Output the [X, Y] coordinate of the center of the cell containing the given text.  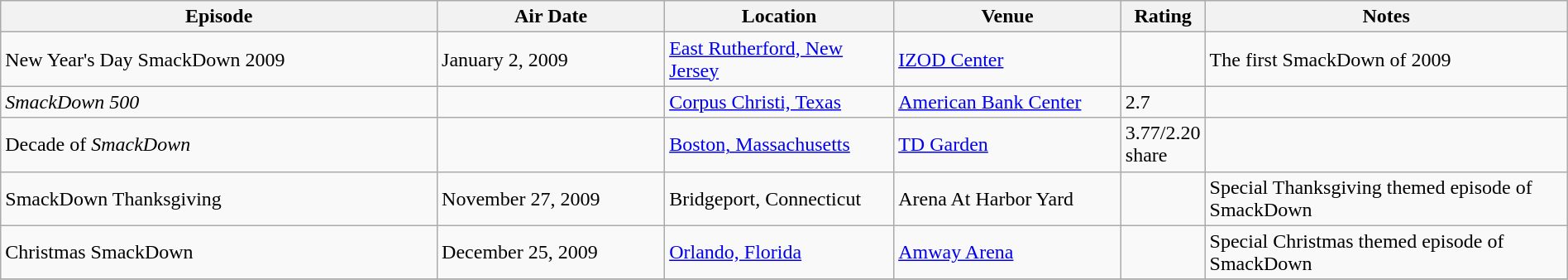
Episode [219, 17]
Boston, Massachusetts [779, 144]
East Rutherford, New Jersey [779, 60]
3.77/2.20 share [1163, 144]
Christmas SmackDown [219, 252]
Bridgeport, Connecticut [779, 199]
Corpus Christi, Texas [779, 102]
SmackDown 500 [219, 102]
Orlando, Florida [779, 252]
Decade of SmackDown [219, 144]
January 2, 2009 [551, 60]
Special Thanksgiving themed episode of SmackDown [1386, 199]
Location [779, 17]
IZOD Center [1007, 60]
Venue [1007, 17]
Air Date [551, 17]
New Year's Day SmackDown 2009 [219, 60]
The first SmackDown of 2009 [1386, 60]
November 27, 2009 [551, 199]
Special Christmas themed episode of SmackDown [1386, 252]
TD Garden [1007, 144]
Arena At Harbor Yard [1007, 199]
American Bank Center [1007, 102]
Notes [1386, 17]
Rating [1163, 17]
2.7 [1163, 102]
SmackDown Thanksgiving [219, 199]
Amway Arena [1007, 252]
December 25, 2009 [551, 252]
